Provide the (X, Y) coordinate of the cell's center where the given text is located.  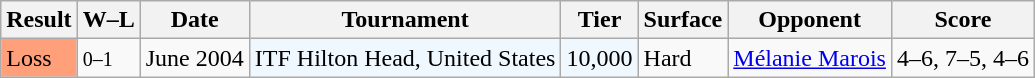
Score (962, 20)
Opponent (810, 20)
Mélanie Marois (810, 58)
Hard (683, 58)
June 2004 (194, 58)
ITF Hilton Head, United States (405, 58)
Loss (39, 58)
Date (194, 20)
Tournament (405, 20)
4–6, 7–5, 4–6 (962, 58)
0–1 (108, 58)
Tier (600, 20)
Surface (683, 20)
Result (39, 20)
10,000 (600, 58)
W–L (108, 20)
